Extract the (x, y) coordinate from the center of the cell holding the provided text.  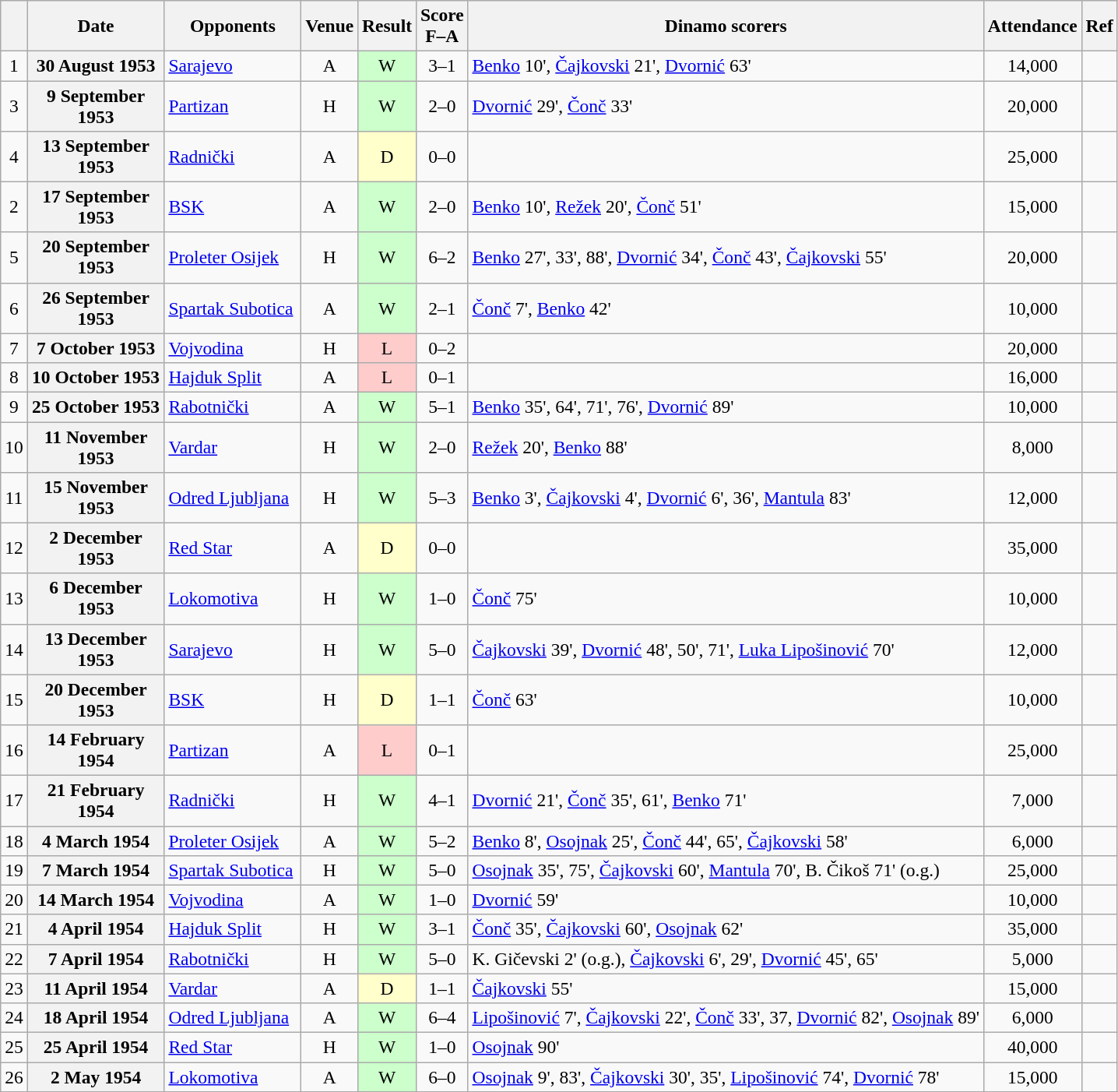
Dvornić 21', Čonč 35', 61', Benko 71' (726, 801)
24 (14, 1017)
7 March 1954 (96, 870)
18 (14, 840)
Čonč 35', Čajkovski 60', Osojnak 62' (726, 929)
3 (14, 106)
2 May 1954 (96, 1076)
4 March 1954 (96, 840)
Lipošinović 7', Čajkovski 22', Čonč 33', 37, Dvornić 82', Osojnak 89' (726, 1017)
30 August 1953 (96, 65)
Attendance (1032, 25)
Ref (1099, 25)
7 April 1954 (96, 959)
Čajkovski 55' (726, 988)
Result (388, 25)
Benko 10', Režek 20', Čonč 51' (726, 207)
Režek 20', Benko 88' (726, 447)
26 (14, 1076)
Osojnak 9', 83', Čajkovski 30', 35', Lipošinović 74', Dvornić 78' (726, 1076)
5–1 (442, 407)
14 (14, 650)
1 (14, 65)
15 November 1953 (96, 497)
20 September 1953 (96, 257)
25 (14, 1047)
Čonč 63' (726, 699)
14,000 (1032, 65)
Benko 3', Čajkovski 4', Dvornić 6', 36', Mantula 83' (726, 497)
8,000 (1032, 447)
2–1 (442, 308)
Osojnak 90' (726, 1047)
5,000 (1032, 959)
4 (14, 156)
Benko 35', 64', 71', 76', Dvornić 89' (726, 407)
Čajkovski 39', Dvornić 48', 50', 71', Luka Lipošinović 70' (726, 650)
21 (14, 929)
11 November 1953 (96, 447)
Benko 27', 33', 88', Dvornić 34', Čonč 43', Čajkovski 55' (726, 257)
7 (14, 348)
25 April 1954 (96, 1047)
6–2 (442, 257)
13 (14, 598)
8 (14, 377)
23 (14, 988)
2 December 1953 (96, 548)
9 September 1953 (96, 106)
6–4 (442, 1017)
7,000 (1032, 801)
26 September 1953 (96, 308)
11 (14, 497)
21 February 1954 (96, 801)
13 December 1953 (96, 650)
Benko 10', Čajkovski 21', Dvornić 63' (726, 65)
15 (14, 699)
12 (14, 548)
20 (14, 900)
13 September 1953 (96, 156)
19 (14, 870)
6 (14, 308)
Opponents (233, 25)
Čonč 75' (726, 598)
Venue (330, 25)
5–2 (442, 840)
Date (96, 25)
11 April 1954 (96, 988)
16 (14, 749)
10 (14, 447)
6 December 1953 (96, 598)
ScoreF–A (442, 25)
14 March 1954 (96, 900)
Benko 8', Osojnak 25', Čonč 44', 65', Čajkovski 58' (726, 840)
17 (14, 801)
6–0 (442, 1076)
25 October 1953 (96, 407)
5–3 (442, 497)
22 (14, 959)
Dinamo scorers (726, 25)
40,000 (1032, 1047)
20 December 1953 (96, 699)
7 October 1953 (96, 348)
4–1 (442, 801)
17 September 1953 (96, 207)
18 April 1954 (96, 1017)
Čonč 7', Benko 42' (726, 308)
Osojnak 35', 75', Čajkovski 60', Mantula 70', B. Čikoš 71' (o.g.) (726, 870)
Dvornić 59' (726, 900)
10 October 1953 (96, 377)
0–2 (442, 348)
5 (14, 257)
4 April 1954 (96, 929)
Dvornić 29', Čonč 33' (726, 106)
2 (14, 207)
K. Gičevski 2' (o.g.), Čajkovski 6', 29', Dvornić 45', 65' (726, 959)
9 (14, 407)
16,000 (1032, 377)
14 February 1954 (96, 749)
